Provide the [X, Y] coordinate of the cell's center where the given text is located.  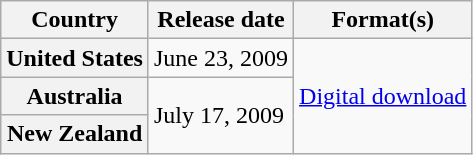
June 23, 2009 [220, 58]
July 17, 2009 [220, 115]
Digital download [383, 96]
Australia [75, 96]
Country [75, 20]
Release date [220, 20]
United States [75, 58]
New Zealand [75, 134]
Format(s) [383, 20]
